Pinpoint the cell where the given text exists, returning its [x, y] midpoint coordinate. 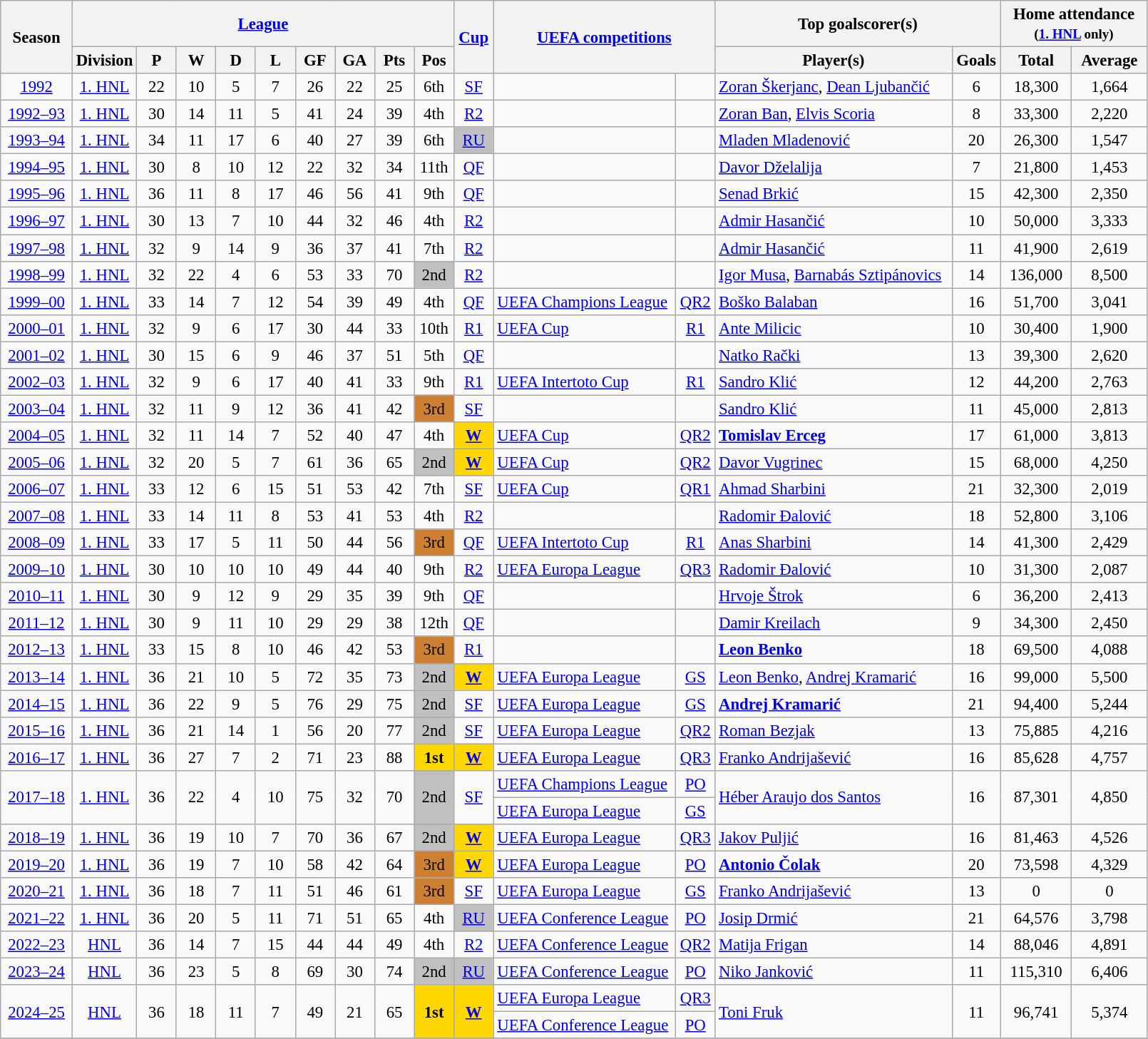
69 [315, 972]
Pts [394, 61]
Toni Fruk [834, 1011]
2008–09 [37, 543]
2,087 [1109, 570]
31,300 [1036, 570]
Goals [976, 61]
11th [434, 168]
30,400 [1036, 328]
Davor Vugrinec [834, 462]
3,106 [1109, 516]
4,891 [1109, 945]
Season [37, 37]
Andrej Kramarić [834, 704]
Roman Bezjak [834, 730]
50,000 [1036, 221]
85,628 [1036, 757]
24 [355, 114]
52 [315, 436]
2022–23 [37, 945]
32,300 [1036, 489]
26 [315, 87]
81,463 [1036, 838]
1999–00 [37, 302]
Average [1109, 61]
2004–05 [37, 436]
Tomislav Erceg [834, 436]
Zoran Ban, Elvis Scoria [834, 114]
1997–98 [37, 248]
1998–99 [37, 275]
115,310 [1036, 972]
96,741 [1036, 1011]
73 [394, 677]
3,333 [1109, 221]
61,000 [1036, 436]
2019–20 [37, 864]
2012–13 [37, 650]
4,329 [1109, 864]
6,406 [1109, 972]
2002–03 [37, 382]
Cup [473, 37]
5th [434, 355]
42,300 [1036, 195]
39,300 [1036, 355]
Top goalscorer(s) [859, 24]
2000–01 [37, 328]
136,000 [1036, 275]
Héber Araujo dos Santos [834, 797]
Antonio Čolak [834, 864]
2017–18 [37, 797]
33,300 [1036, 114]
64 [394, 864]
5,244 [1109, 704]
2001–02 [37, 355]
1 [275, 730]
2011–12 [37, 623]
47 [394, 436]
1,547 [1109, 140]
2,413 [1109, 596]
2010–11 [37, 596]
Ahmad Sharbini [834, 489]
73,598 [1036, 864]
2014–15 [37, 704]
Mladen Mladenović [834, 140]
1996–97 [37, 221]
87,301 [1036, 797]
34,300 [1036, 623]
Matija Frigan [834, 945]
4,088 [1109, 650]
2021–22 [37, 918]
50 [315, 543]
Hrvoje Štrok [834, 596]
69,500 [1036, 650]
Player(s) [834, 61]
2016–17 [37, 757]
72 [315, 677]
4,250 [1109, 462]
2015–16 [37, 730]
76 [315, 704]
45,000 [1036, 409]
Ante Milicic [834, 328]
4,850 [1109, 797]
4,757 [1109, 757]
3,798 [1109, 918]
GF [315, 61]
1,900 [1109, 328]
21,800 [1036, 168]
L [275, 61]
Davor Dželalija [834, 168]
8,500 [1109, 275]
41,900 [1036, 248]
1993–94 [37, 140]
99,000 [1036, 677]
GA [355, 61]
1994–95 [37, 168]
44,200 [1036, 382]
Leon Benko, Andrej Kramarić [834, 677]
36,200 [1036, 596]
2007–08 [37, 516]
58 [315, 864]
Natko Rački [834, 355]
QR1 [696, 489]
1992–93 [37, 114]
2,763 [1109, 382]
26,300 [1036, 140]
1,664 [1109, 87]
3,813 [1109, 436]
Total [1036, 61]
75,885 [1036, 730]
77 [394, 730]
25 [394, 87]
1992 [37, 87]
52,800 [1036, 516]
Division [104, 61]
4,216 [1109, 730]
2,220 [1109, 114]
51,700 [1036, 302]
2,813 [1109, 409]
2 [275, 757]
2,450 [1109, 623]
41,300 [1036, 543]
64,576 [1036, 918]
2,350 [1109, 195]
5,374 [1109, 1011]
88,046 [1036, 945]
Josip Drmić [834, 918]
Jakov Puljić [834, 838]
1995–96 [37, 195]
2003–04 [37, 409]
Damir Kreilach [834, 623]
4,526 [1109, 838]
12th [434, 623]
2009–10 [37, 570]
2013–14 [37, 677]
1,453 [1109, 168]
Pos [434, 61]
Leon Benko [834, 650]
74 [394, 972]
UEFA competitions [605, 37]
38 [394, 623]
54 [315, 302]
Igor Musa, Barnabás Sztipánovics [834, 275]
94,400 [1036, 704]
2,019 [1109, 489]
5,500 [1109, 677]
2,619 [1109, 248]
67 [394, 838]
18,300 [1036, 87]
2,429 [1109, 543]
Senad Brkić [834, 195]
68,000 [1036, 462]
D [236, 61]
2020–21 [37, 891]
Home attendance(1. HNL only) [1074, 24]
2023–24 [37, 972]
88 [394, 757]
P [157, 61]
2024–25 [37, 1011]
2006–07 [37, 489]
3,041 [1109, 302]
Anas Sharbini [834, 543]
2,620 [1109, 355]
Zoran Škerjanc, Dean Ljubančić [834, 87]
2005–06 [37, 462]
2018–19 [37, 838]
Boško Balaban [834, 302]
Niko Janković [834, 972]
League [262, 24]
10th [434, 328]
